Provide the (x, y) coordinate of the cell's center where the given text is located.  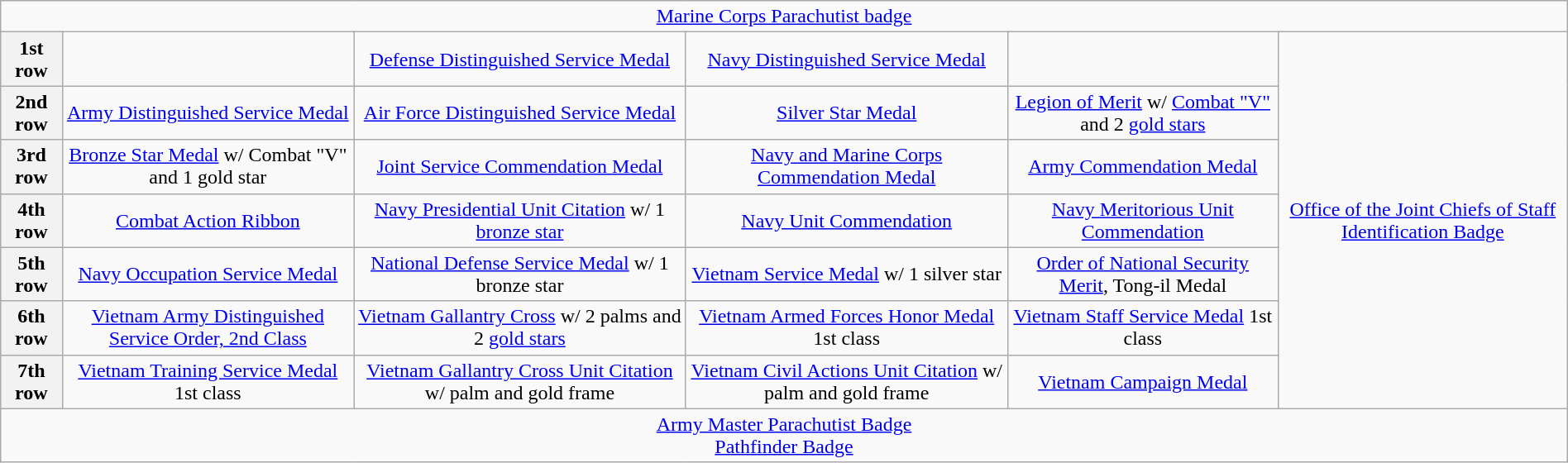
Air Force Distinguished Service Medal (520, 112)
Vietnam Civil Actions Unit Citation w/ palm and gold frame (847, 382)
National Defense Service Medal w/ 1 bronze star (520, 274)
Marine Corps Parachutist badge (784, 17)
Vietnam Armed Forces Honor Medal 1st class (847, 327)
Vietnam Service Medal w/ 1 silver star (847, 274)
Vietnam Staff Service Medal 1st class (1143, 327)
Combat Action Ribbon (208, 220)
2nd row (31, 112)
Navy Distinguished Service Medal (847, 60)
Order of National Security Merit, Tong-il Medal (1143, 274)
Vietnam Gallantry Cross Unit Citation w/ palm and gold frame (520, 382)
Vietnam Campaign Medal (1143, 382)
6th row (31, 327)
Vietnam Training Service Medal 1st class (208, 382)
Vietnam Gallantry Cross w/ 2 palms and 2 gold stars (520, 327)
1st row (31, 60)
Silver Star Medal (847, 112)
Defense Distinguished Service Medal (520, 60)
7th row (31, 382)
Navy Meritorious Unit Commendation (1143, 220)
Legion of Merit w/ Combat "V" and 2 gold stars (1143, 112)
Bronze Star Medal w/ Combat "V" and 1 gold star (208, 167)
5th row (31, 274)
4th row (31, 220)
Joint Service Commendation Medal (520, 167)
3rd row (31, 167)
Vietnam Army Distinguished Service Order, 2nd Class (208, 327)
Navy Occupation Service Medal (208, 274)
Office of the Joint Chiefs of Staff Identification Badge (1422, 220)
Army Commendation Medal (1143, 167)
Navy Unit Commendation (847, 220)
Army Distinguished Service Medal (208, 112)
Navy Presidential Unit Citation w/ 1 bronze star (520, 220)
Navy and Marine Corps Commendation Medal (847, 167)
Army Master Parachutist BadgePathfinder Badge (784, 435)
